Extract the [x, y] coordinate from the center of the cell holding the provided text.  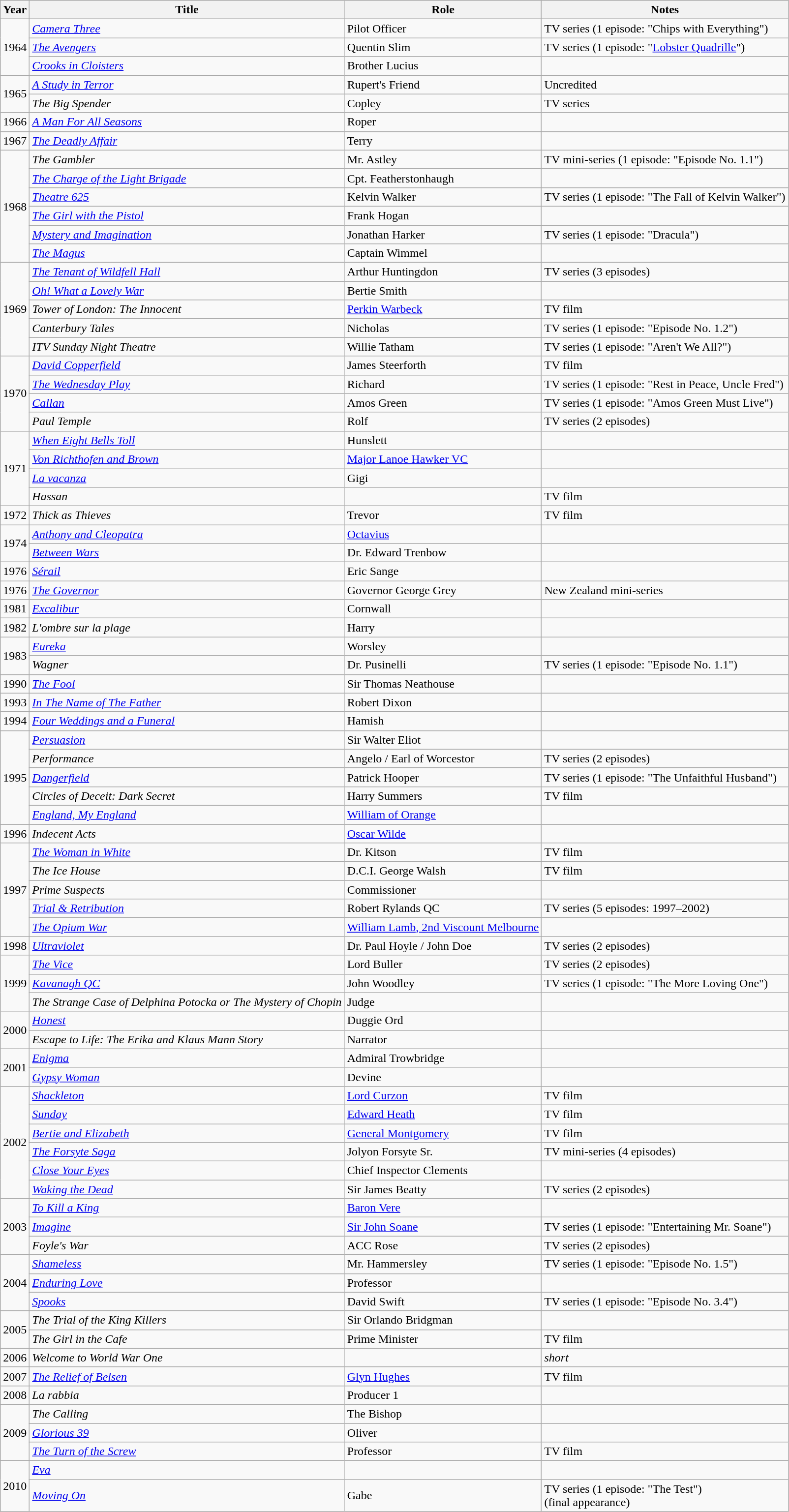
2000 [15, 1030]
1994 [15, 721]
The Woman in White [187, 852]
Robert Dixon [443, 702]
The Governor [187, 590]
The Calling [187, 1414]
Jolyon Forsyte Sr. [443, 1152]
Honest [187, 1021]
Worsley [443, 646]
The Girl in the Cafe [187, 1339]
Camera Three [187, 29]
Notes [665, 10]
Theatre 625 [187, 197]
Thick as Thieves [187, 515]
1990 [15, 684]
TV series (1 episode: "Dracula") [665, 235]
1974 [15, 543]
Prime Suspects [187, 890]
Pilot Officer [443, 29]
2005 [15, 1330]
2004 [15, 1283]
Eureka [187, 646]
Baron Vere [443, 1208]
Rupert's Friend [443, 85]
Canterbury Tales [187, 328]
Captain Wimmel [443, 253]
When Eight Bells Toll [187, 440]
The Forsyte Saga [187, 1152]
Tower of London: The Innocent [187, 309]
Brother Lucius [443, 66]
The Wednesday Play [187, 384]
2010 [15, 1486]
Foyle's War [187, 1245]
David Copperfield [187, 365]
TV series (1 episode: "Episode No. 1.2") [665, 328]
1964 [15, 47]
The Fool [187, 684]
Four Weddings and a Funeral [187, 721]
Edward Heath [443, 1114]
Uncredited [665, 85]
General Montgomery [443, 1133]
Harry [443, 628]
Title [187, 10]
Escape to Life: The Erika and Klaus Mann Story [187, 1039]
Jonathan Harker [443, 235]
The Tenant of Wildfell Hall [187, 272]
Kavanagh QC [187, 983]
Frank Hogan [443, 215]
Welcome to World War One [187, 1358]
Performance [187, 758]
Perkin Warbeck [443, 309]
Anthony and Cleopatra [187, 534]
1999 [15, 983]
Devine [443, 1077]
Between Wars [187, 553]
1967 [15, 141]
David Swift [443, 1301]
2001 [15, 1067]
Octavius [443, 534]
Governor George Grey [443, 590]
Copley [443, 103]
England, My England [187, 815]
TV series (1 episode: "The Unfaithful Husband") [665, 777]
2009 [15, 1432]
The Bishop [443, 1414]
2003 [15, 1227]
The Gambler [187, 159]
Sérail [187, 572]
TV series [665, 103]
TV series (3 episodes) [665, 272]
Mr. Hammersley [443, 1264]
1997 [15, 890]
Role [443, 10]
Waking the Dead [187, 1189]
Sir Thomas Neathouse [443, 684]
1965 [15, 94]
William Lamb, 2nd Viscount Melbourne [443, 927]
Duggie Ord [443, 1021]
Sir John Soane [443, 1227]
Richard [443, 384]
Hunslett [443, 440]
Glyn Hughes [443, 1376]
Lord Buller [443, 965]
La rabbia [187, 1395]
Ultraviolet [187, 946]
1970 [15, 393]
TV series (1 episode: "Chips with Everything") [665, 29]
Crooks in Cloisters [187, 66]
James Steerforth [443, 365]
Producer 1 [443, 1395]
Trevor [443, 515]
1995 [15, 777]
Persuasion [187, 740]
Quentin Slim [443, 47]
Mystery and Imagination [187, 235]
1982 [15, 628]
2008 [15, 1395]
A Study in Terror [187, 85]
Paul Temple [187, 422]
2007 [15, 1376]
John Woodley [443, 983]
1983 [15, 656]
The Avengers [187, 47]
The Magus [187, 253]
The Deadly Affair [187, 141]
1968 [15, 206]
Gigi [443, 478]
Narrator [443, 1039]
Hamish [443, 721]
Oh! What a Lovely War [187, 291]
Dr. Edward Trenbow [443, 553]
Lord Curzon [443, 1095]
Sir Walter Eliot [443, 740]
Eric Sange [443, 572]
TV series (1 episode: "Amos Green Must Live") [665, 403]
Amos Green [443, 403]
The Big Spender [187, 103]
Oliver [443, 1433]
L'ombre sur la plage [187, 628]
TV series (1 episode: "The Fall of Kelvin Walker") [665, 197]
Cpt. Featherstonhaugh [443, 178]
TV series (1 episode: "Episode No. 1.5") [665, 1264]
1996 [15, 834]
TV series (1 episode: "Lobster Quadrille") [665, 47]
TV series (1 episode: "Aren't We All?") [665, 347]
Terry [443, 141]
A Man For All Seasons [187, 122]
Von Richthofen and Brown [187, 459]
TV mini-series (4 episodes) [665, 1152]
The Turn of the Screw [187, 1452]
Dr. Kitson [443, 852]
Roper [443, 122]
Judge [443, 1002]
TV series (1 episode: "The More Loving One") [665, 983]
Robert Rylands QC [443, 908]
The Ice House [187, 871]
Angelo / Earl of Worcestor [443, 758]
Rolf [443, 422]
TV series (1 episode: "Entertaining Mr. Soane") [665, 1227]
Enigma [187, 1058]
TV series (5 episodes: 1997–2002) [665, 908]
Major Lanoe Hawker VC [443, 459]
Trial & Retribution [187, 908]
Close Your Eyes [187, 1171]
Cornwall [443, 609]
Commissioner [443, 890]
The Girl with the Pistol [187, 215]
1972 [15, 515]
TV series (1 episode: "Episode No. 3.4") [665, 1301]
Dr. Pusinelli [443, 665]
Wagner [187, 665]
Glorious 39 [187, 1433]
Moving On [187, 1495]
Kelvin Walker [443, 197]
William of Orange [443, 815]
Dangerfield [187, 777]
Dr. Paul Hoyle / John Doe [443, 946]
In The Name of The Father [187, 702]
TV series (1 episode: "The Test") (final appearance) [665, 1495]
Patrick Hooper [443, 777]
Mr. Astley [443, 159]
Spooks [187, 1301]
Sir James Beatty [443, 1189]
2002 [15, 1142]
The Vice [187, 965]
Bertie and Elizabeth [187, 1133]
Hassan [187, 496]
The Opium War [187, 927]
Circles of Deceit: Dark Secret [187, 796]
1993 [15, 702]
TV mini-series (1 episode: "Episode No. 1.1") [665, 159]
1969 [15, 309]
To Kill a King [187, 1208]
Admiral Trowbridge [443, 1058]
ACC Rose [443, 1245]
Bertie Smith [443, 291]
The Relief of Belsen [187, 1376]
Oscar Wilde [443, 834]
D.C.I. George Walsh [443, 871]
Callan [187, 403]
Shackleton [187, 1095]
ITV Sunday Night Theatre [187, 347]
The Trial of the King Killers [187, 1320]
Year [15, 10]
Imagine [187, 1227]
The Charge of the Light Brigade [187, 178]
Willie Tatham [443, 347]
Harry Summers [443, 796]
short [665, 1358]
1998 [15, 946]
1966 [15, 122]
Nicholas [443, 328]
The Strange Case of Delphina Potocka or The Mystery of Chopin [187, 1002]
Excalibur [187, 609]
Arthur Huntingdon [443, 272]
Prime Minister [443, 1339]
Gabe [443, 1495]
2006 [15, 1358]
Eva [187, 1470]
TV series (1 episode: "Episode No. 1.1") [665, 665]
Sunday [187, 1114]
New Zealand mini-series [665, 590]
1981 [15, 609]
Sir Orlando Bridgman [443, 1320]
La vacanza [187, 478]
Gypsy Woman [187, 1077]
1971 [15, 468]
Shameless [187, 1264]
Enduring Love [187, 1283]
TV series (1 episode: "Rest in Peace, Uncle Fred") [665, 384]
Chief Inspector Clements [443, 1171]
Indecent Acts [187, 834]
